Search for the cell housing the specified text and yield its [x, y] center coordinate. 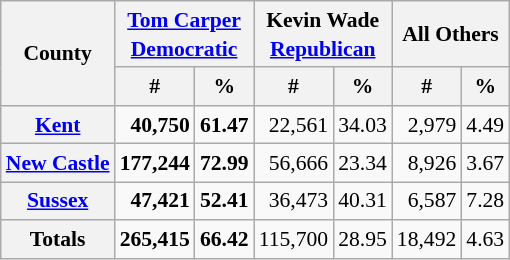
New Castle [58, 163]
4.63 [485, 239]
72.99 [224, 163]
2,979 [426, 125]
3.67 [485, 163]
All Others [450, 34]
34.03 [362, 125]
Kevin WadeRepublican [323, 34]
47,421 [155, 201]
Tom CarperDemocratic [184, 34]
8,926 [426, 163]
66.42 [224, 239]
40,750 [155, 125]
52.41 [224, 201]
177,244 [155, 163]
61.47 [224, 125]
56,666 [294, 163]
4.49 [485, 125]
40.31 [362, 201]
22,561 [294, 125]
23.34 [362, 163]
18,492 [426, 239]
36,473 [294, 201]
Totals [58, 239]
7.28 [485, 201]
265,415 [155, 239]
Kent [58, 125]
County [58, 53]
Sussex [58, 201]
28.95 [362, 239]
115,700 [294, 239]
6,587 [426, 201]
